Capture the cell that displays the provided text and extract its [X, Y] central coordinate. 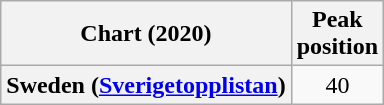
Sweden (Sverigetopplistan) [146, 85]
Chart (2020) [146, 34]
Peak position [337, 34]
40 [337, 85]
